Capture the cell that displays the provided text and extract its (x, y) central coordinate. 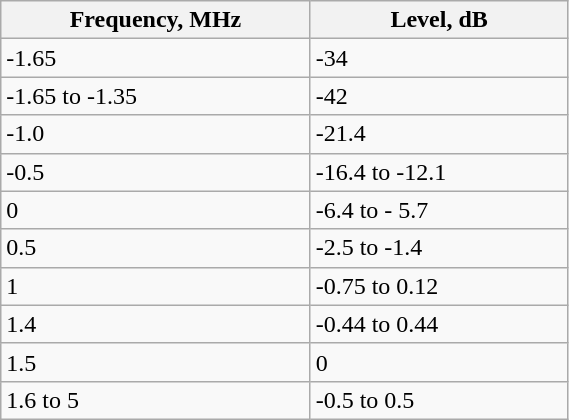
1 (156, 286)
-2.5 to -1.4 (439, 248)
-1.0 (156, 134)
-0.75 to 0.12 (439, 286)
-34 (439, 58)
-1.65 to -1.35 (156, 96)
-16.4 to -12.1 (439, 172)
-21.4 (439, 134)
-6.4 to - 5.7 (439, 210)
-1.65 (156, 58)
Frequency, MHz (156, 20)
0.5 (156, 248)
1.5 (156, 362)
1.4 (156, 324)
-0.44 to 0.44 (439, 324)
Level, dB (439, 20)
-0.5 to 0.5 (439, 400)
-0.5 (156, 172)
1.6 to 5 (156, 400)
-42 (439, 96)
